Capture the cell that displays the provided text and extract its [X, Y] central coordinate. 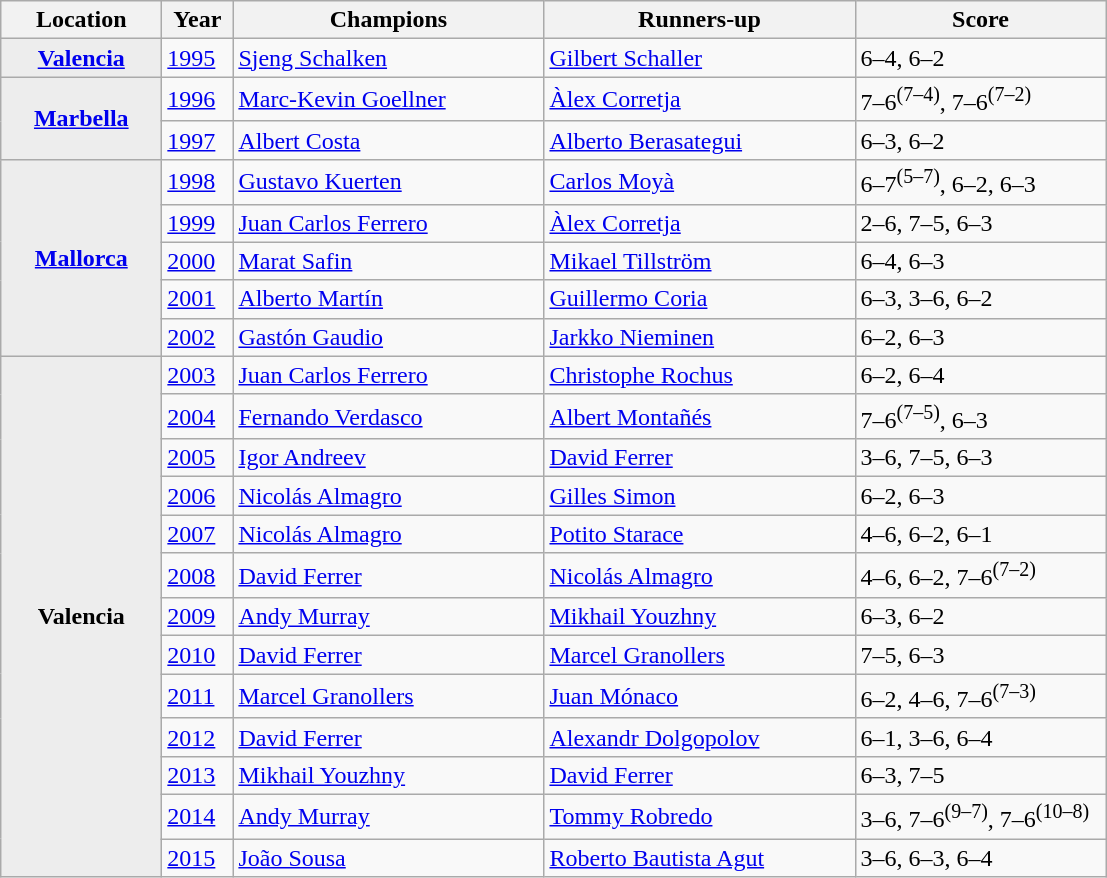
Carlos Moyà [700, 182]
Mikael Tillström [700, 261]
6–1, 3–6, 6–4 [980, 737]
Albert Costa [388, 140]
Sjeng Schalken [388, 58]
Christophe Rochus [700, 375]
1998 [198, 182]
Marat Safin [388, 261]
Gastón Gaudio [388, 337]
2001 [198, 299]
6–7(5–7), 6–2, 6–3 [980, 182]
2004 [198, 416]
4–6, 6–2, 6–1 [980, 534]
7–6(7–4), 7–6(7–2) [980, 100]
Igor Andreev [388, 458]
2015 [198, 858]
Guillermo Coria [700, 299]
Score [980, 20]
1997 [198, 140]
Marbella [82, 118]
6–3, 3–6, 6–2 [980, 299]
Gustavo Kuerten [388, 182]
Roberto Bautista Agut [700, 858]
2006 [198, 496]
7–6(7–5), 6–3 [980, 416]
2007 [198, 534]
2005 [198, 458]
Location [82, 20]
Potito Starace [700, 534]
6–4, 6–2 [980, 58]
2012 [198, 737]
6–3, 7–5 [980, 775]
2000 [198, 261]
Fernando Verdasco [388, 416]
Champions [388, 20]
4–6, 6–2, 7–6(7–2) [980, 576]
Alberto Berasategui [700, 140]
1996 [198, 100]
3–6, 7–5, 6–3 [980, 458]
Gilles Simon [700, 496]
2014 [198, 816]
Juan Mónaco [700, 696]
Jarkko Nieminen [700, 337]
6–2, 4–6, 7–6(7–3) [980, 696]
2013 [198, 775]
2002 [198, 337]
1995 [198, 58]
3–6, 6–3, 6–4 [980, 858]
Alexandr Dolgopolov [700, 737]
Runners-up [700, 20]
2010 [198, 655]
Alberto Martín [388, 299]
Albert Montañés [700, 416]
2003 [198, 375]
3–6, 7–6(9–7), 7–6(10–8) [980, 816]
Mallorca [82, 258]
6–4, 6–3 [980, 261]
6–2, 6–4 [980, 375]
2–6, 7–5, 6–3 [980, 223]
2008 [198, 576]
1999 [198, 223]
João Sousa [388, 858]
Marc-Kevin Goellner [388, 100]
2009 [198, 617]
Year [198, 20]
Tommy Robredo [700, 816]
2011 [198, 696]
7–5, 6–3 [980, 655]
Gilbert Schaller [700, 58]
